Find where the given text appears and provide that cell's center as [x, y] coordinate. 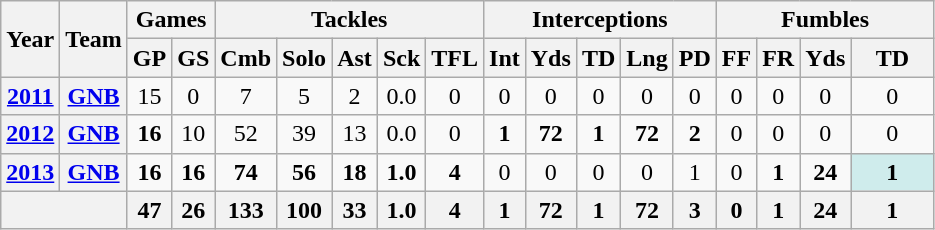
26 [194, 210]
2012 [30, 134]
FR [778, 58]
Lng [647, 58]
3 [694, 210]
10 [194, 134]
2013 [30, 172]
Tackles [350, 20]
33 [355, 210]
Ast [355, 58]
Sck [401, 58]
Cmb [246, 58]
18 [355, 172]
GP [149, 58]
Fumbles [825, 20]
Solo [304, 58]
100 [304, 210]
Games [170, 20]
56 [304, 172]
52 [246, 134]
GS [194, 58]
FF [736, 58]
Int [505, 58]
5 [304, 96]
7 [246, 96]
2011 [30, 96]
15 [149, 96]
Interceptions [600, 20]
74 [246, 172]
39 [304, 134]
13 [355, 134]
133 [246, 210]
Team [94, 39]
47 [149, 210]
PD [694, 58]
TFL [455, 58]
Year [30, 39]
